Output the [X, Y] coordinate of the center of the cell containing the given text.  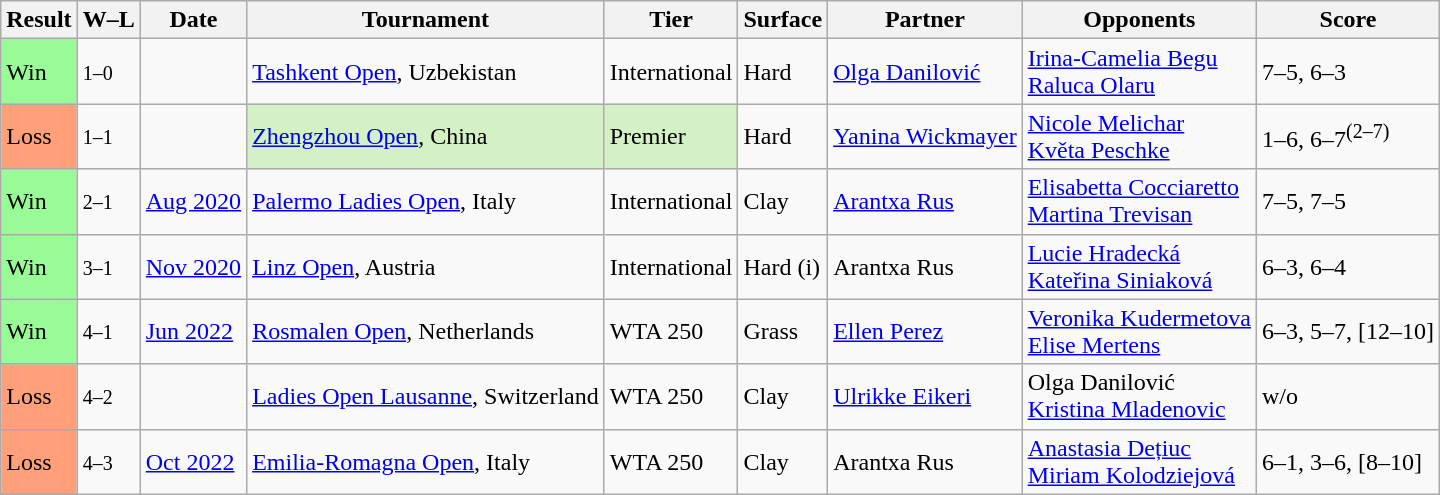
Ulrikke Eikeri [926, 396]
2–1 [108, 202]
Nov 2020 [193, 266]
Rosmalen Open, Netherlands [426, 332]
6–1, 3–6, [8–10] [1348, 462]
Olga Danilović Kristina Mladenovic [1139, 396]
Palermo Ladies Open, Italy [426, 202]
1–1 [108, 136]
Jun 2022 [193, 332]
Anastasia Dețiuc Miriam Kolodziejová [1139, 462]
Opponents [1139, 20]
7–5, 7–5 [1348, 202]
6–3, 6–4 [1348, 266]
4–3 [108, 462]
Partner [926, 20]
Date [193, 20]
Grass [783, 332]
1–6, 6–7(2–7) [1348, 136]
Surface [783, 20]
Emilia-Romagna Open, Italy [426, 462]
Linz Open, Austria [426, 266]
4–2 [108, 396]
Irina-Camelia Begu Raluca Olaru [1139, 72]
Tournament [426, 20]
W–L [108, 20]
Zhengzhou Open, China [426, 136]
Olga Danilović [926, 72]
7–5, 6–3 [1348, 72]
Hard (i) [783, 266]
4–1 [108, 332]
Ladies Open Lausanne, Switzerland [426, 396]
Ellen Perez [926, 332]
Result [39, 20]
Yanina Wickmayer [926, 136]
6–3, 5–7, [12–10] [1348, 332]
Tier [671, 20]
1–0 [108, 72]
3–1 [108, 266]
Tashkent Open, Uzbekistan [426, 72]
Elisabetta Cocciaretto Martina Trevisan [1139, 202]
w/o [1348, 396]
Score [1348, 20]
Lucie Hradecká Kateřina Siniaková [1139, 266]
Oct 2022 [193, 462]
Nicole Melichar Květa Peschke [1139, 136]
Aug 2020 [193, 202]
Premier [671, 136]
Veronika Kudermetova Elise Mertens [1139, 332]
